Output the (X, Y) coordinate of the center of the cell containing the given text.  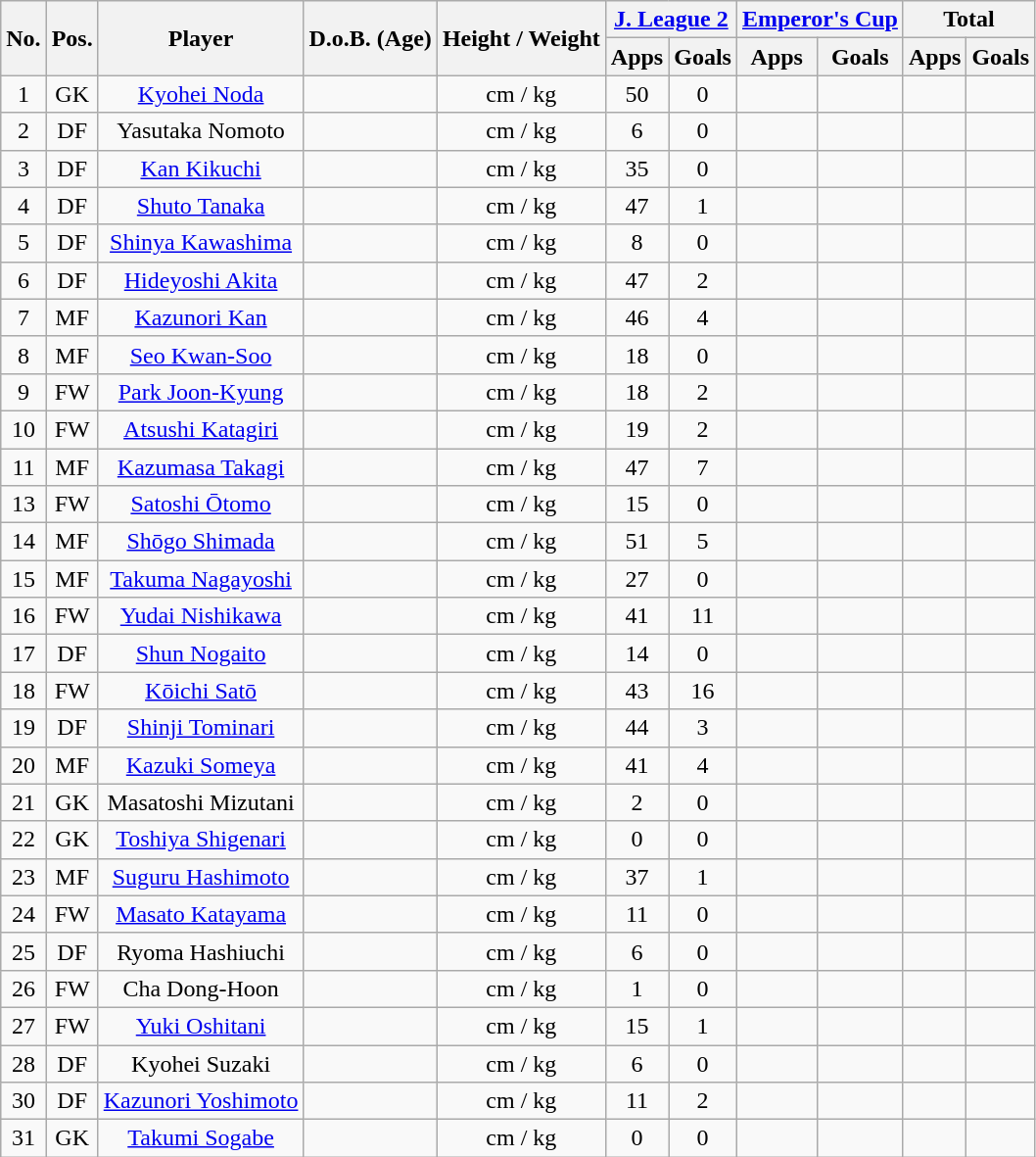
20 (24, 765)
44 (636, 728)
Yuki Oshitani (201, 1026)
Kan Kikuchi (201, 169)
Kyohei Noda (201, 94)
22 (24, 840)
Cha Dong-Hoon (201, 988)
Toshiya Shigenari (201, 840)
28 (24, 1063)
25 (24, 951)
46 (636, 317)
43 (636, 691)
31 (24, 1138)
Shuto Tanaka (201, 206)
Satoshi Ōtomo (201, 505)
10 (24, 429)
23 (24, 877)
Height / Weight (521, 38)
30 (24, 1101)
Ryoma Hashiuchi (201, 951)
13 (24, 505)
Seo Kwan-Soo (201, 355)
J. League 2 (671, 20)
35 (636, 169)
26 (24, 988)
21 (24, 802)
Hideyoshi Akita (201, 280)
Suguru Hashimoto (201, 877)
Masatoshi Mizutani (201, 802)
Kazumasa Takagi (201, 467)
No. (24, 38)
17 (24, 653)
Yasutaka Nomoto (201, 131)
Kazunori Yoshimoto (201, 1101)
Player (201, 38)
Takuma Nagayoshi (201, 579)
Kazuki Someya (201, 765)
9 (24, 392)
Takumi Sogabe (201, 1138)
51 (636, 542)
Atsushi Katagiri (201, 429)
Shinji Tominari (201, 728)
Park Joon-Kyung (201, 392)
Shōgo Shimada (201, 542)
Total (968, 20)
37 (636, 877)
Shinya Kawashima (201, 243)
Pos. (72, 38)
24 (24, 914)
Kazunori Kan (201, 317)
Yudai Nishikawa (201, 616)
D.o.B. (Age) (370, 38)
Masato Katayama (201, 914)
Emperor's Cup (820, 20)
50 (636, 94)
Kyohei Suzaki (201, 1063)
Shun Nogaito (201, 653)
Kōichi Satō (201, 691)
